Determine the (x, y) coordinate at the center of the cell enclosing the given text.  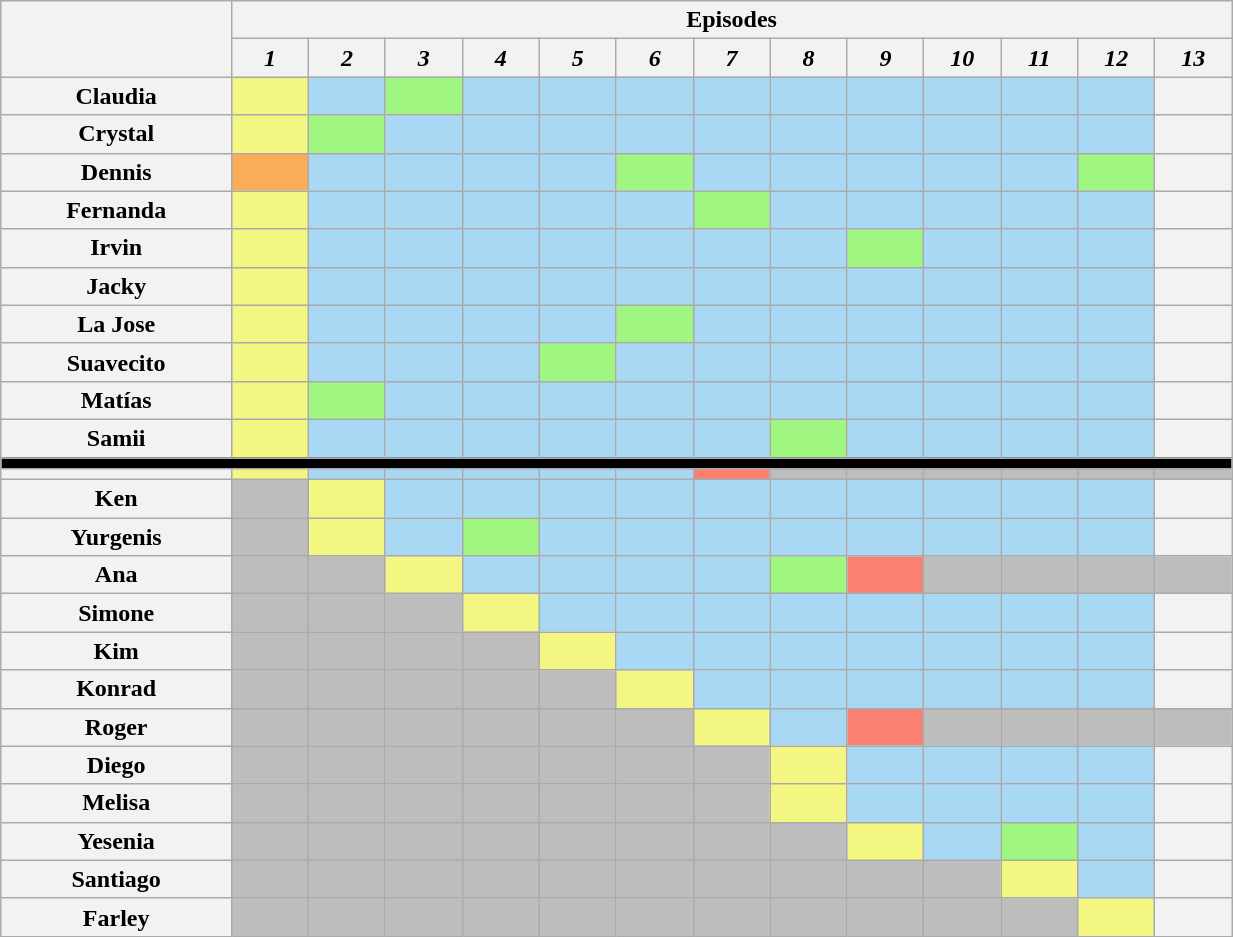
La Jose (116, 324)
Ken (116, 499)
Roger (116, 727)
3 (424, 58)
Yurgenis (116, 537)
Jacky (116, 286)
Samii (116, 438)
2 (346, 58)
Konrad (116, 689)
Melisa (116, 803)
Simone (116, 613)
6 (654, 58)
Diego (116, 765)
10 (962, 58)
Kim (116, 651)
1 (270, 58)
Yesenia (116, 841)
7 (732, 58)
9 (886, 58)
Ana (116, 575)
Matías (116, 400)
Fernanda (116, 210)
Episodes (732, 20)
Dennis (116, 172)
13 (1194, 58)
Irvin (116, 248)
12 (1116, 58)
5 (578, 58)
4 (500, 58)
8 (808, 58)
Suavecito (116, 362)
Crystal (116, 134)
Santiago (116, 879)
Claudia (116, 96)
Farley (116, 917)
11 (1040, 58)
